Determine the [x, y] coordinate at the center of the cell enclosing the given text.  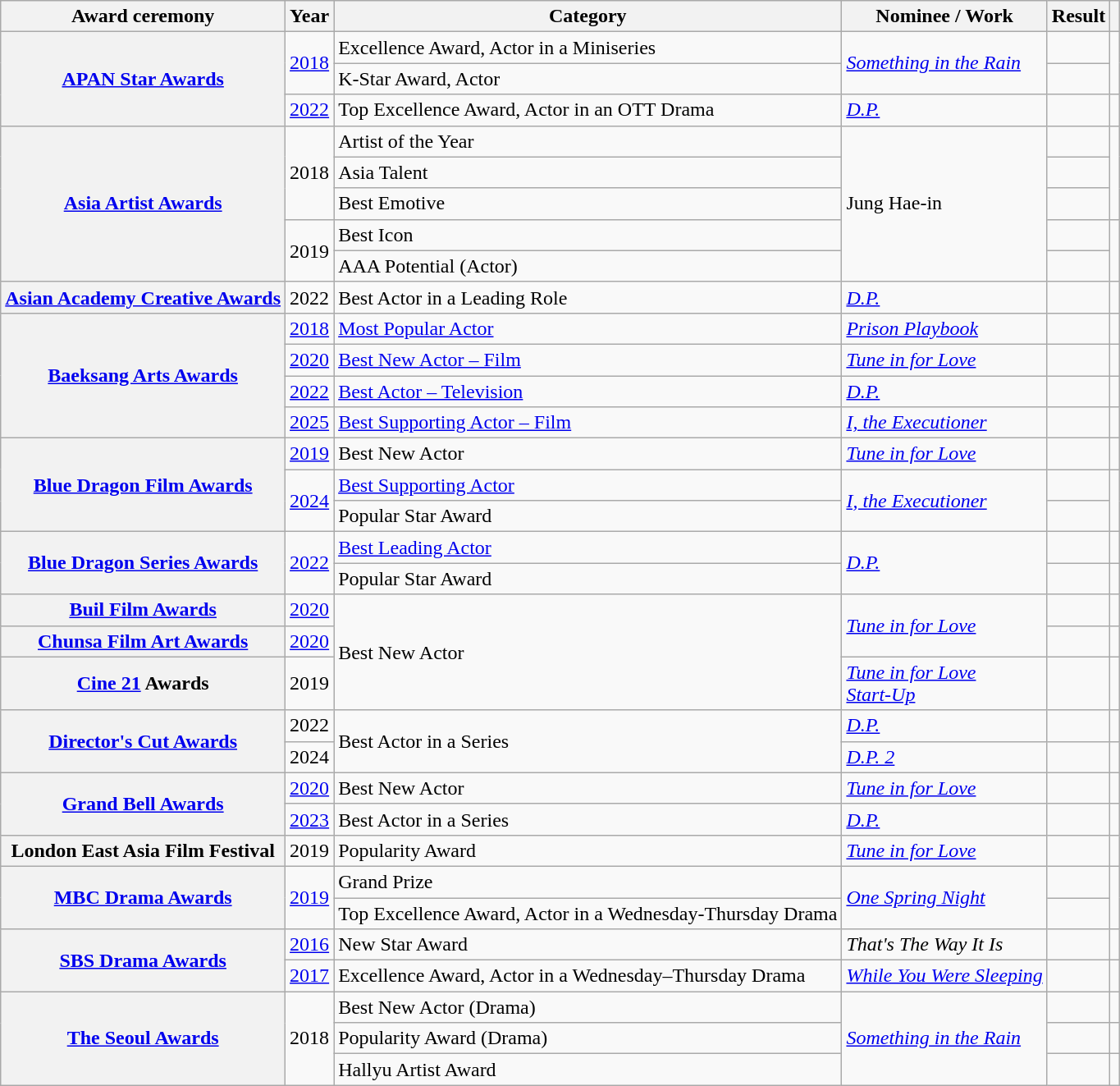
Best Emotive [587, 204]
Best Supporting Actor [587, 485]
New Star Award [587, 945]
Cine 21 Awards [143, 683]
Category [587, 16]
Buil Film Awards [143, 610]
2023 [310, 819]
Blue Dragon Film Awards [143, 485]
Asia Artist Awards [143, 204]
London East Asia Film Festival [143, 850]
K-Star Award, Actor [587, 79]
APAN Star Awards [143, 79]
D.P. 2 [944, 757]
Nominee / Work [944, 16]
Best Supporting Actor – Film [587, 423]
Best Leading Actor [587, 548]
2016 [310, 945]
MBC Drama Awards [143, 897]
Best New Actor – Film [587, 360]
Artist of the Year [587, 141]
Hallyu Artist Award [587, 1070]
Top Excellence Award, Actor in an OTT Drama [587, 110]
Asia Talent [587, 172]
Best Icon [587, 235]
Best Actor in a Leading Role [587, 297]
While You Were Sleeping [944, 976]
Popularity Award [587, 850]
Top Excellence Award, Actor in a Wednesday-Thursday Drama [587, 914]
Best Actor – Television [587, 392]
SBS Drama Awards [143, 960]
One Spring Night [944, 897]
Excellence Award, Actor in a Wednesday–Thursday Drama [587, 976]
Award ceremony [143, 16]
2017 [310, 976]
Grand Bell Awards [143, 804]
Result [1078, 16]
AAA Potential (Actor) [587, 266]
The Seoul Awards [143, 1038]
Prison Playbook [944, 328]
2025 [310, 423]
That's The Way It Is [944, 945]
Popularity Award (Drama) [587, 1038]
Chunsa Film Art Awards [143, 641]
Baeksang Arts Awards [143, 375]
Best New Actor (Drama) [587, 1007]
Excellence Award, Actor in a Miniseries [587, 48]
Most Popular Actor [587, 328]
Director's Cut Awards [143, 741]
Tune in for Love Start-Up [944, 683]
Asian Academy Creative Awards [143, 297]
Blue Dragon Series Awards [143, 563]
Jung Hae-in [944, 204]
Year [310, 16]
Grand Prize [587, 882]
